Extract the (X, Y) coordinate from the center of the cell holding the provided text.  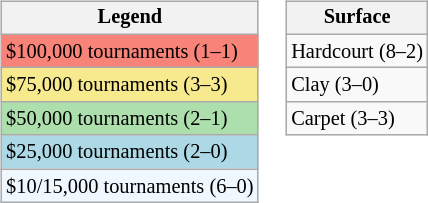
Clay (3–0) (357, 85)
$75,000 tournaments (3–3) (130, 85)
Surface (357, 18)
$10/15,000 tournaments (6–0) (130, 186)
$50,000 tournaments (2–1) (130, 119)
$100,000 tournaments (1–1) (130, 51)
Hardcourt (8–2) (357, 51)
$25,000 tournaments (2–0) (130, 152)
Carpet (3–3) (357, 119)
Legend (130, 18)
